From the cell containing the given text, extract its center point as [x, y] coordinate. 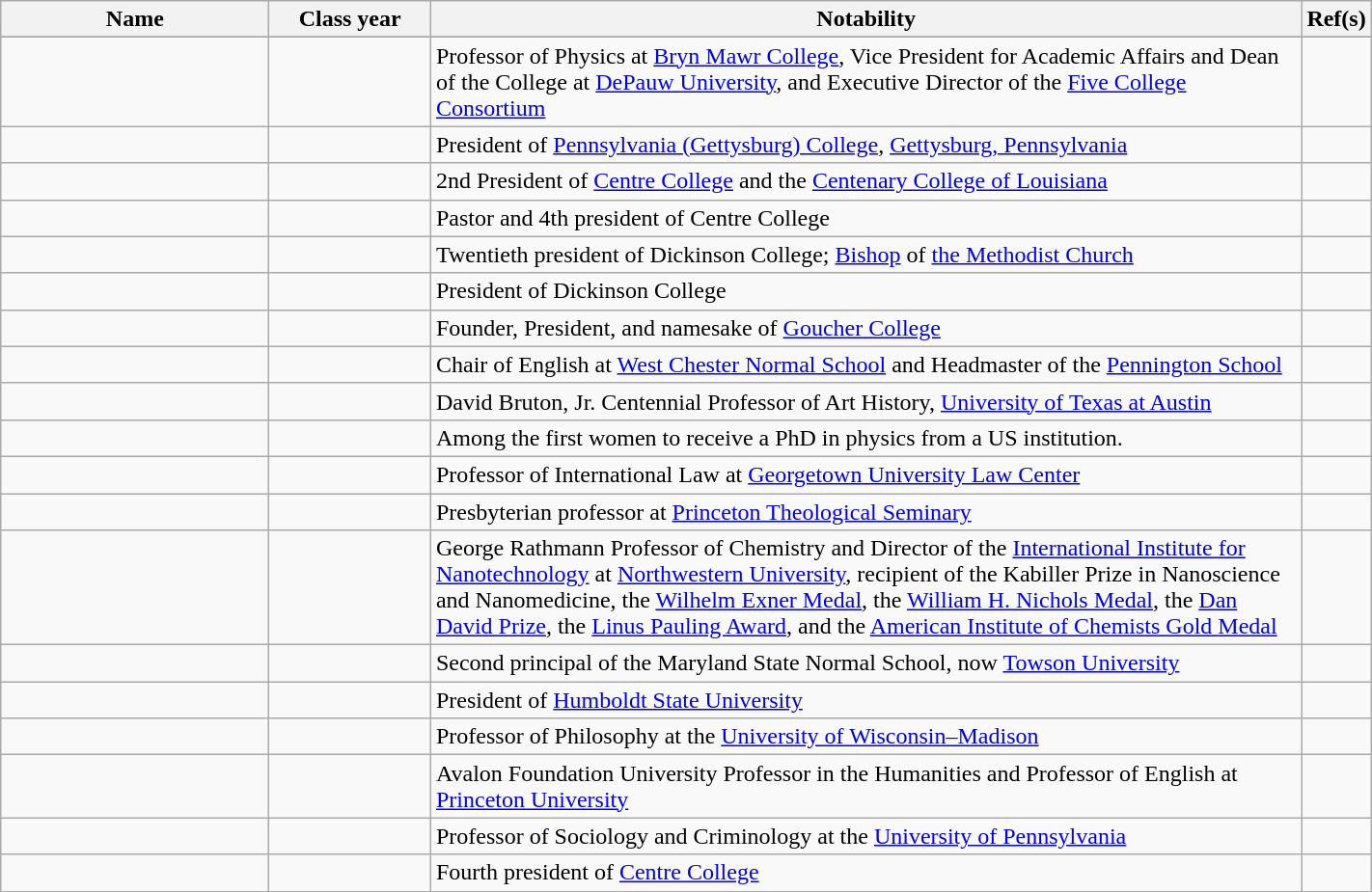
Professor of Sociology and Criminology at the University of Pennsylvania [865, 836]
Notability [865, 19]
Ref(s) [1336, 19]
President of Pennsylvania (Gettysburg) College, Gettysburg, Pennsylvania [865, 145]
Presbyterian professor at Princeton Theological Seminary [865, 512]
2nd President of Centre College and the Centenary College of Louisiana [865, 181]
Professor of Philosophy at the University of Wisconsin–Madison [865, 737]
President of Dickinson College [865, 291]
David Bruton, Jr. Centennial Professor of Art History, University of Texas at Austin [865, 401]
Second principal of the Maryland State Normal School, now Towson University [865, 663]
President of Humboldt State University [865, 700]
Among the first women to receive a PhD in physics from a US institution. [865, 438]
Name [135, 19]
Founder, President, and namesake of Goucher College [865, 328]
Avalon Foundation University Professor in the Humanities and Professor of English at Princeton University [865, 787]
Twentieth president of Dickinson College; Bishop of the Methodist Church [865, 255]
Professor of International Law at Georgetown University Law Center [865, 474]
Class year [350, 19]
Fourth president of Centre College [865, 873]
Pastor and 4th president of Centre College [865, 218]
Chair of English at West Chester Normal School and Headmaster of the Pennington School [865, 365]
